Detect which cell encompasses the target text, then output its [X, Y] center coordinate. 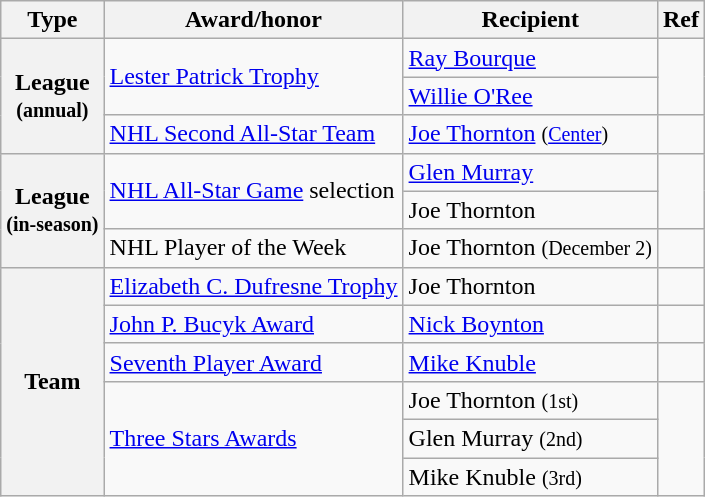
NHL Second All-Star Team [254, 134]
Glen Murray (2nd) [530, 438]
Three Stars Awards [254, 438]
Willie O'Ree [530, 96]
Ray Bourque [530, 58]
League(annual) [52, 96]
Mike Knuble [530, 362]
John P. Bucyk Award [254, 324]
Lester Patrick Trophy [254, 77]
Elizabeth C. Dufresne Trophy [254, 286]
Nick Boynton [530, 324]
Ref [680, 20]
Mike Knuble (3rd) [530, 477]
League(in-season) [52, 210]
Glen Murray [530, 172]
Team [52, 381]
Recipient [530, 20]
Joe Thornton (1st) [530, 400]
Seventh Player Award [254, 362]
NHL Player of the Week [254, 248]
NHL All-Star Game selection [254, 191]
Joe Thornton (Center) [530, 134]
Type [52, 20]
Award/honor [254, 20]
Joe Thornton (December 2) [530, 248]
